Pinpoint the cell where the given text exists, returning its [x, y] midpoint coordinate. 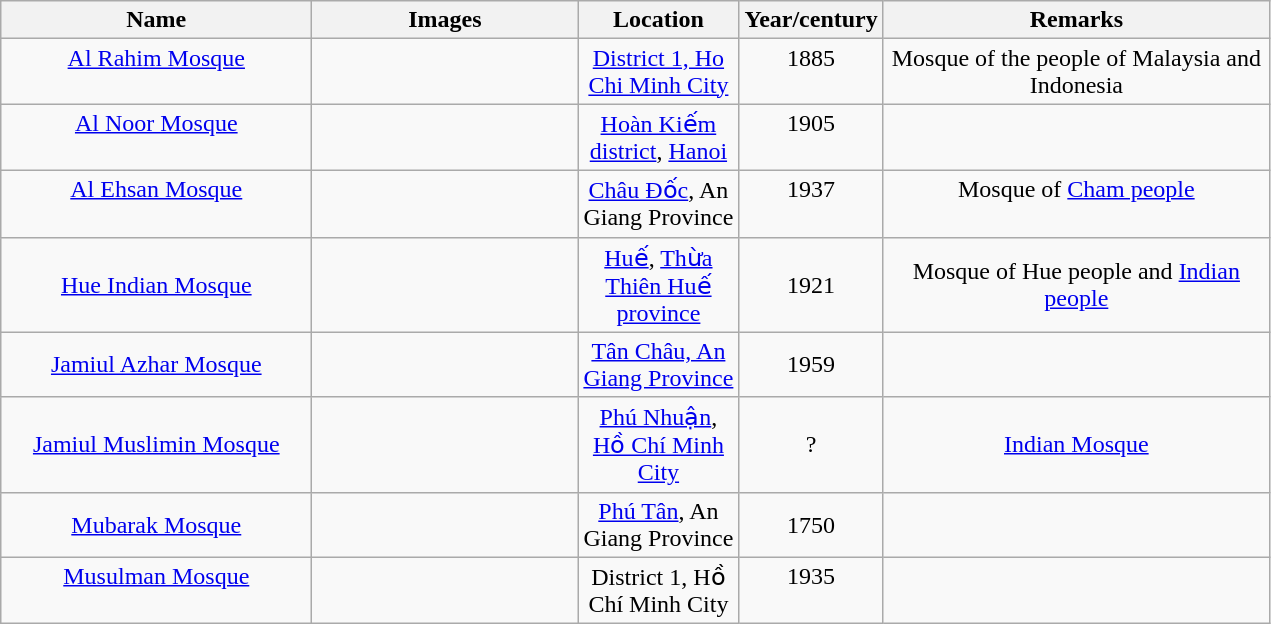
Mubarak Mosque [156, 524]
District 1, Hồ Chí Minh City [658, 590]
Mosque of Cham people [1076, 204]
Al Ehsan Mosque [156, 204]
Phú Nhuận, Hồ Chí Minh City [658, 444]
1905 [811, 138]
Tân Châu, An Giang Province [658, 364]
Châu Đốc, An Giang Province [658, 204]
Year/century [811, 20]
? [811, 444]
1921 [811, 284]
1885 [811, 72]
Jamiul Muslimin Mosque [156, 444]
Al Noor Mosque [156, 138]
1937 [811, 204]
Location [658, 20]
Phú Tân, An Giang Province [658, 524]
1935 [811, 590]
Musulman Mosque [156, 590]
Jamiul Azhar Mosque [156, 364]
Huế, Thừa Thiên Huế province [658, 284]
Mosque of the people of Malaysia and Indonesia [1076, 72]
Name [156, 20]
1750 [811, 524]
Remarks [1076, 20]
Al Rahim Mosque [156, 72]
Indian Mosque [1076, 444]
Hue Indian Mosque [156, 284]
1959 [811, 364]
Hoàn Kiếm district, Hanoi [658, 138]
Images [445, 20]
Mosque of Hue people and Indian people [1076, 284]
District 1, Ho Chi Minh City [658, 72]
